Scan for the cell matching the given text and deliver its [X, Y] coordinate at center. 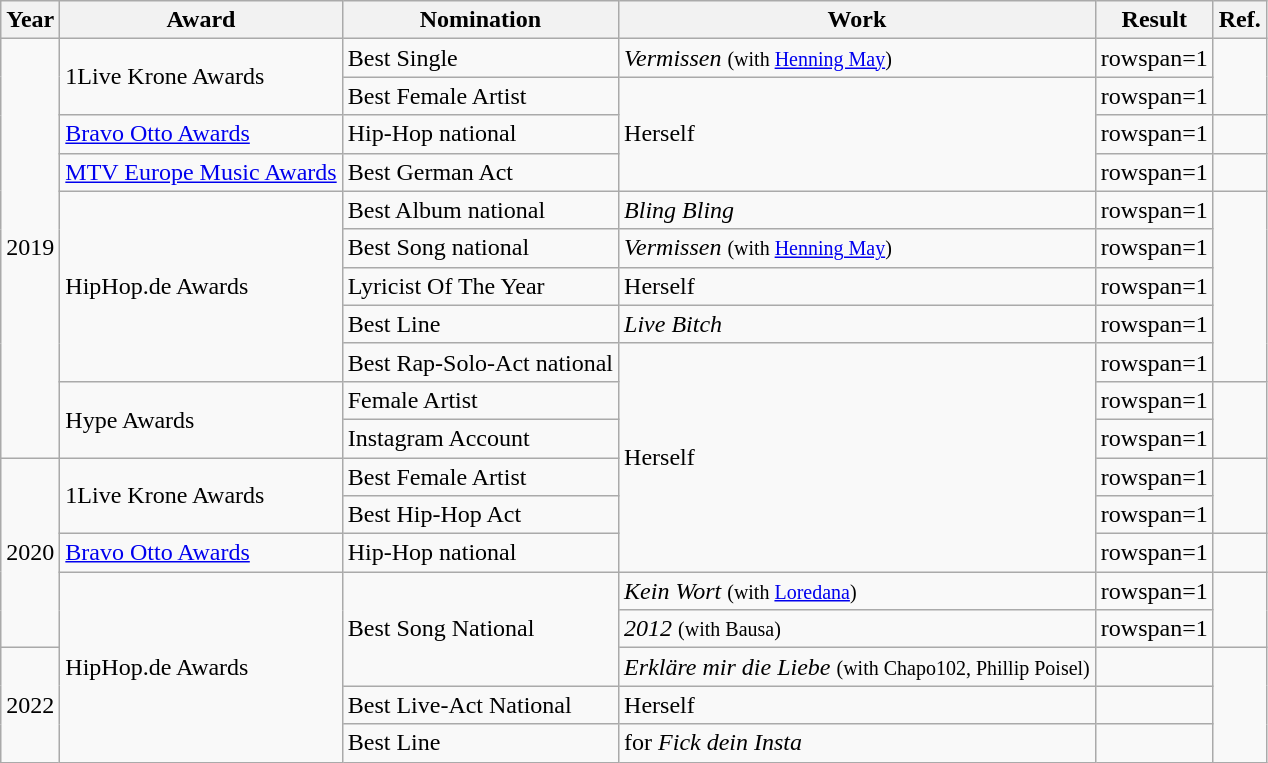
Year [30, 20]
Best Hip-Hop Act [480, 515]
Kein Wort (with Loredana) [858, 591]
Live Bitch [858, 324]
2022 [30, 705]
Lyricist Of The Year [480, 286]
Instagram Account [480, 438]
Best Live-Act National [480, 705]
Erkläre mir die Liebe (with Chapo102, Phillip Poisel) [858, 667]
Ref. [1240, 20]
MTV Europe Music Awards [201, 172]
Best Song National [480, 629]
Best German Act [480, 172]
2012 (with Bausa) [858, 629]
for Fick dein Insta [858, 743]
Best Single [480, 58]
Bling Bling [858, 210]
Result [1154, 20]
2020 [30, 553]
Female Artist [480, 400]
Award [201, 20]
Best Rap-Solo-Act national [480, 362]
2019 [30, 248]
Nomination [480, 20]
Hype Awards [201, 419]
Work [858, 20]
Best Album national [480, 210]
Best Song national [480, 248]
